Locate the cell with the specified text and output its (x, y) center coordinate. 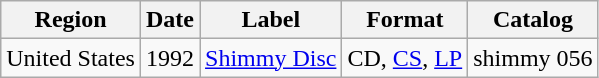
CD, CS, LP (405, 58)
Format (405, 20)
Catalog (533, 20)
Region (71, 20)
shimmy 056 (533, 58)
United States (71, 58)
1992 (170, 58)
Label (271, 20)
Shimmy Disc (271, 58)
Date (170, 20)
